Pinpoint the cell where the given text exists, returning its [X, Y] midpoint coordinate. 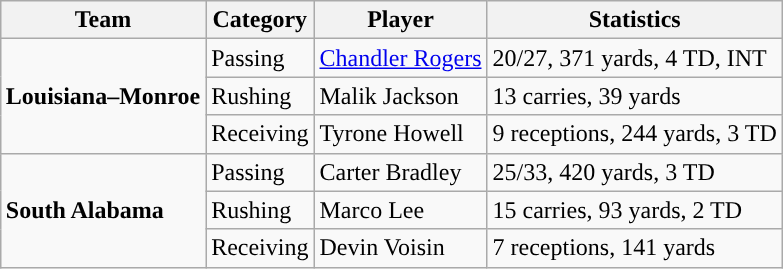
Team [102, 20]
Chandler Rogers [400, 58]
7 receptions, 141 yards [634, 248]
25/33, 420 yards, 3 TD [634, 172]
Statistics [634, 20]
Player [400, 20]
Malik Jackson [400, 96]
Tyrone Howell [400, 134]
Carter Bradley [400, 172]
9 receptions, 244 yards, 3 TD [634, 134]
Devin Voisin [400, 248]
Louisiana–Monroe [102, 96]
13 carries, 39 yards [634, 96]
South Alabama [102, 210]
Category [260, 20]
20/27, 371 yards, 4 TD, INT [634, 58]
15 carries, 93 yards, 2 TD [634, 210]
Marco Lee [400, 210]
